Locate the cell with the specified text and output its [x, y] center coordinate. 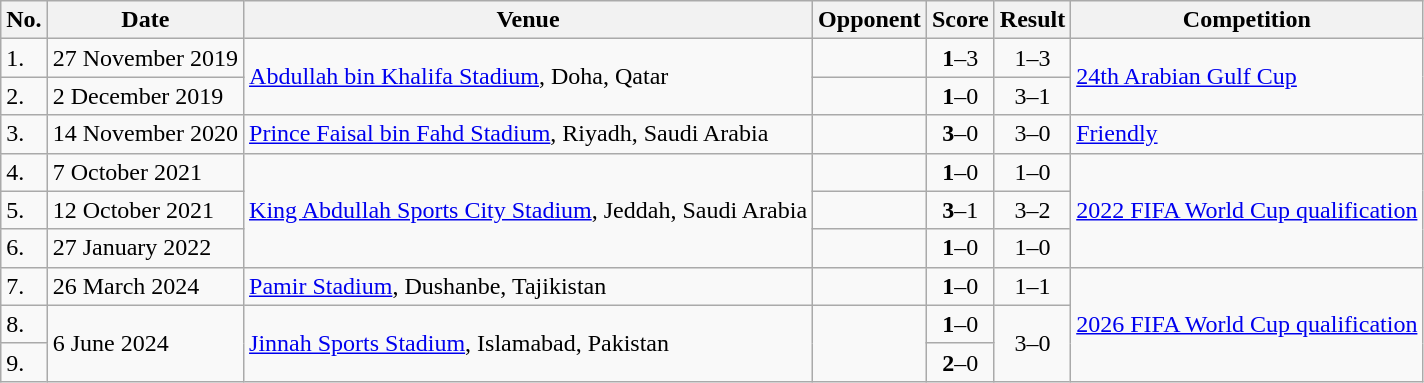
27 November 2019 [145, 58]
Jinnah Sports Stadium, Islamabad, Pakistan [528, 343]
24th Arabian Gulf Cup [1247, 77]
2–0 [960, 362]
Result [1032, 20]
Date [145, 20]
9. [24, 362]
Friendly [1247, 134]
2. [24, 96]
14 November 2020 [145, 134]
2022 FIFA World Cup qualification [1247, 210]
7 October 2021 [145, 172]
Abdullah bin Khalifa Stadium, Doha, Qatar [528, 77]
Score [960, 20]
3–2 [1032, 210]
8. [24, 324]
1–1 [1032, 286]
6. [24, 248]
No. [24, 20]
27 January 2022 [145, 248]
26 March 2024 [145, 286]
Venue [528, 20]
King Abdullah Sports City Stadium, Jeddah, Saudi Arabia [528, 210]
12 October 2021 [145, 210]
Competition [1247, 20]
Opponent [870, 20]
3. [24, 134]
7. [24, 286]
2 December 2019 [145, 96]
Prince Faisal bin Fahd Stadium, Riyadh, Saudi Arabia [528, 134]
5. [24, 210]
2026 FIFA World Cup qualification [1247, 324]
1. [24, 58]
4. [24, 172]
Pamir Stadium, Dushanbe, Tajikistan [528, 286]
6 June 2024 [145, 343]
